Capture the cell that displays the provided text and extract its (x, y) central coordinate. 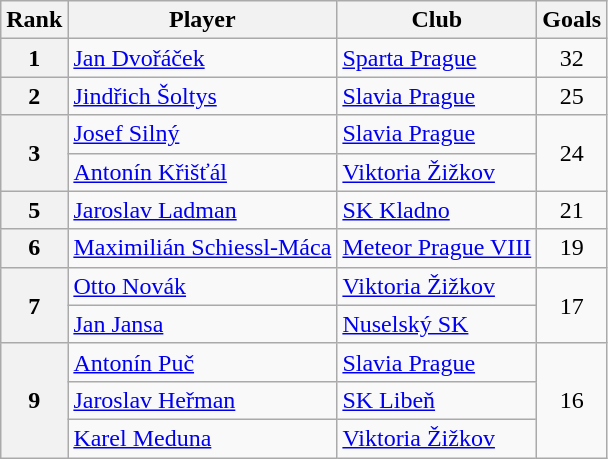
Otto Novák (202, 286)
24 (572, 153)
Jaroslav Ladman (202, 210)
1 (34, 58)
Jan Dvořáček (202, 58)
Meteor Prague VIII (437, 248)
16 (572, 400)
Jaroslav Heřman (202, 400)
3 (34, 153)
21 (572, 210)
19 (572, 248)
Josef Silný (202, 134)
Goals (572, 20)
9 (34, 400)
Antonín Křišťál (202, 172)
Player (202, 20)
Antonín Puč (202, 362)
6 (34, 248)
Rank (34, 20)
25 (572, 96)
Club (437, 20)
Karel Meduna (202, 438)
SK Kladno (437, 210)
Maximilián Schiessl-Máca (202, 248)
2 (34, 96)
7 (34, 305)
Nuselský SK (437, 324)
32 (572, 58)
SK Libeň (437, 400)
5 (34, 210)
Jindřich Šoltys (202, 96)
17 (572, 305)
Sparta Prague (437, 58)
Jan Jansa (202, 324)
